Detect which cell encompasses the target text, then output its [X, Y] center coordinate. 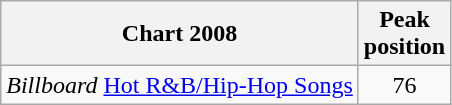
76 [404, 85]
Chart 2008 [180, 34]
Peakposition [404, 34]
Billboard Hot R&B/Hip-Hop Songs [180, 85]
